Locate the cell with the specified text and output its [X, Y] center coordinate. 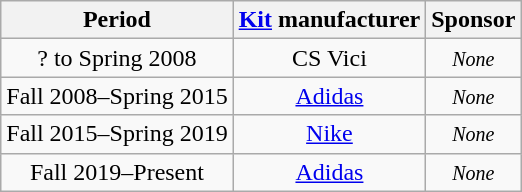
? to Spring 2008 [117, 58]
Kit manufacturer [330, 20]
CS Vici [330, 58]
Fall 2019–Present [117, 172]
Fall 2015–Spring 2019 [117, 134]
Period [117, 20]
Nike [330, 134]
Fall 2008–Spring 2015 [117, 96]
Sponsor [474, 20]
